Extract the (x, y) coordinate from the center of the cell holding the provided text.  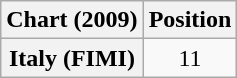
11 (190, 58)
Italy (FIMI) (72, 58)
Position (190, 20)
Chart (2009) (72, 20)
